Output the [X, Y] coordinate of the center of the cell containing the given text.  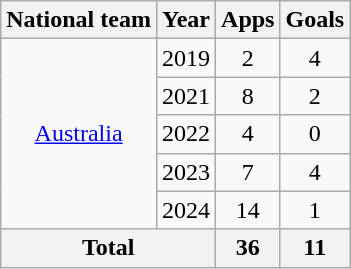
0 [315, 134]
2023 [186, 172]
1 [315, 210]
2024 [186, 210]
Goals [315, 20]
11 [315, 248]
2021 [186, 96]
8 [248, 96]
36 [248, 248]
Apps [248, 20]
Year [186, 20]
14 [248, 210]
2019 [186, 58]
7 [248, 172]
2022 [186, 134]
Total [108, 248]
National team [79, 20]
Australia [79, 134]
